Detect which cell encompasses the target text, then output its (X, Y) center coordinate. 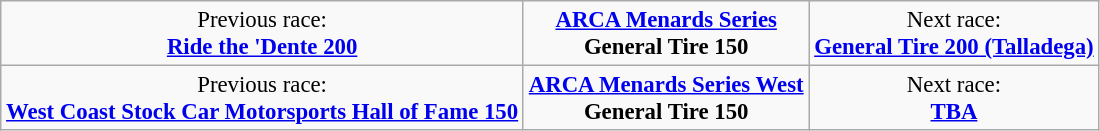
ARCA Menards Series General Tire 150 (666, 34)
Next race: General Tire 200 (Talladega) (954, 34)
Previous race: West Coast Stock Car Motorsports Hall of Fame 150 (262, 98)
ARCA Menards Series West General Tire 150 (666, 98)
Previous race: Ride the 'Dente 200 (262, 34)
Next race: TBA (954, 98)
